Find where the given text appears and provide that cell's center as (X, Y) coordinate. 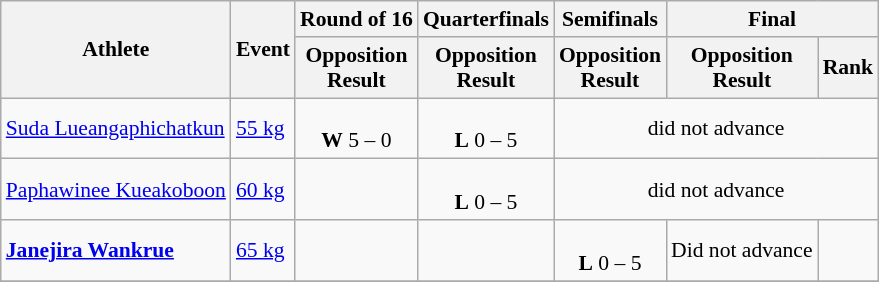
Round of 16 (356, 19)
65 kg (263, 250)
W 5 – 0 (356, 128)
Paphawinee Kueakoboon (116, 190)
55 kg (263, 128)
Did not advance (742, 250)
Semifinals (610, 19)
Janejira Wankrue (116, 250)
Quarterfinals (486, 19)
Suda Lueangaphichatkun (116, 128)
Athlete (116, 50)
Final (772, 19)
60 kg (263, 190)
Rank (848, 68)
Event (263, 50)
